Extract the [x, y] coordinate from the center of the cell holding the provided text.  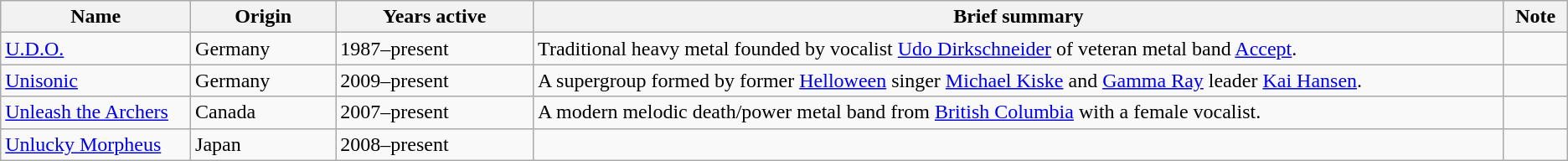
2007–present [435, 112]
U.D.O. [95, 49]
Unlucky Morpheus [95, 144]
Brief summary [1019, 17]
Japan [263, 144]
Origin [263, 17]
Traditional heavy metal founded by vocalist Udo Dirkschneider of veteran metal band Accept. [1019, 49]
2008–present [435, 144]
1987–present [435, 49]
Note [1535, 17]
2009–present [435, 80]
Name [95, 17]
A supergroup formed by former Helloween singer Michael Kiske and Gamma Ray leader Kai Hansen. [1019, 80]
Canada [263, 112]
A modern melodic death/power metal band from British Columbia with a female vocalist. [1019, 112]
Unisonic [95, 80]
Years active [435, 17]
Unleash the Archers [95, 112]
